Detect which cell encompasses the target text, then output its (X, Y) center coordinate. 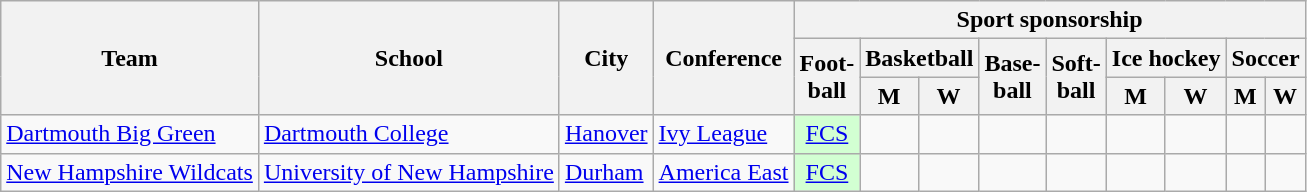
Durham (606, 172)
New Hampshire Wildcats (130, 172)
Ice hockey (1166, 58)
Hanover (606, 134)
City (606, 58)
Conference (724, 58)
Base-ball (1012, 77)
America East (724, 172)
School (408, 58)
Soft-ball (1076, 77)
Team (130, 58)
Basketball (920, 58)
Dartmouth Big Green (130, 134)
Ivy League (724, 134)
Dartmouth College (408, 134)
Foot-ball (827, 77)
University of New Hampshire (408, 172)
Sport sponsorship (1050, 20)
Soccer (1266, 58)
